Find where the given text appears and provide that cell's center as [X, Y] coordinate. 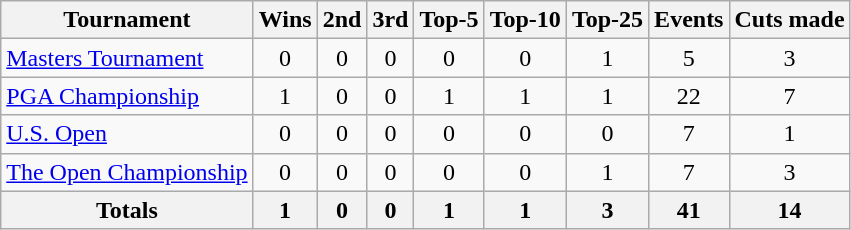
Totals [127, 210]
Tournament [127, 20]
3rd [390, 20]
Top-10 [525, 20]
41 [689, 210]
Events [689, 20]
Top-5 [449, 20]
The Open Championship [127, 172]
PGA Championship [127, 96]
U.S. Open [127, 134]
14 [790, 210]
Top-25 [607, 20]
Masters Tournament [127, 58]
2nd [342, 20]
5 [689, 58]
22 [689, 96]
Wins [285, 20]
Cuts made [790, 20]
